Detect which cell encompasses the target text, then output its (x, y) center coordinate. 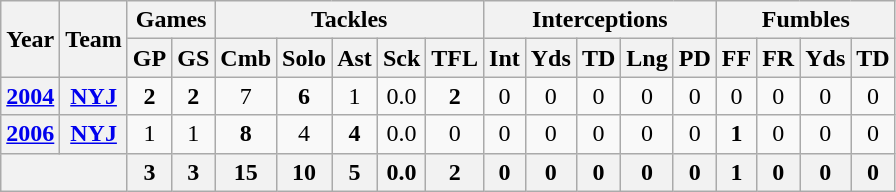
Fumbles (806, 20)
15 (246, 172)
Tackles (350, 20)
Interceptions (600, 20)
Lng (647, 58)
PD (694, 58)
FF (736, 58)
Year (30, 39)
Team (94, 39)
2006 (30, 134)
8 (246, 134)
Ast (355, 58)
TFL (455, 58)
5 (355, 172)
6 (304, 96)
10 (304, 172)
FR (778, 58)
2004 (30, 96)
GS (194, 58)
7 (246, 96)
Games (170, 20)
Sck (401, 58)
Solo (304, 58)
Int (505, 58)
Cmb (246, 58)
GP (149, 58)
